Detect which cell encompasses the target text, then output its [x, y] center coordinate. 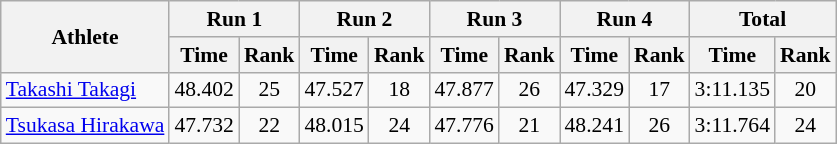
Run 4 [625, 19]
Athlete [86, 36]
Run 3 [494, 19]
Run 1 [234, 19]
18 [400, 90]
47.732 [204, 126]
47.877 [464, 90]
Takashi Takagi [86, 90]
47.776 [464, 126]
47.329 [594, 90]
3:11.764 [732, 126]
47.527 [334, 90]
Run 2 [364, 19]
48.015 [334, 126]
48.241 [594, 126]
3:11.135 [732, 90]
Total [763, 19]
Tsukasa Hirakawa [86, 126]
20 [806, 90]
48.402 [204, 90]
21 [530, 126]
25 [270, 90]
17 [660, 90]
22 [270, 126]
